Extract the (X, Y) coordinate from the center of the cell holding the provided text.  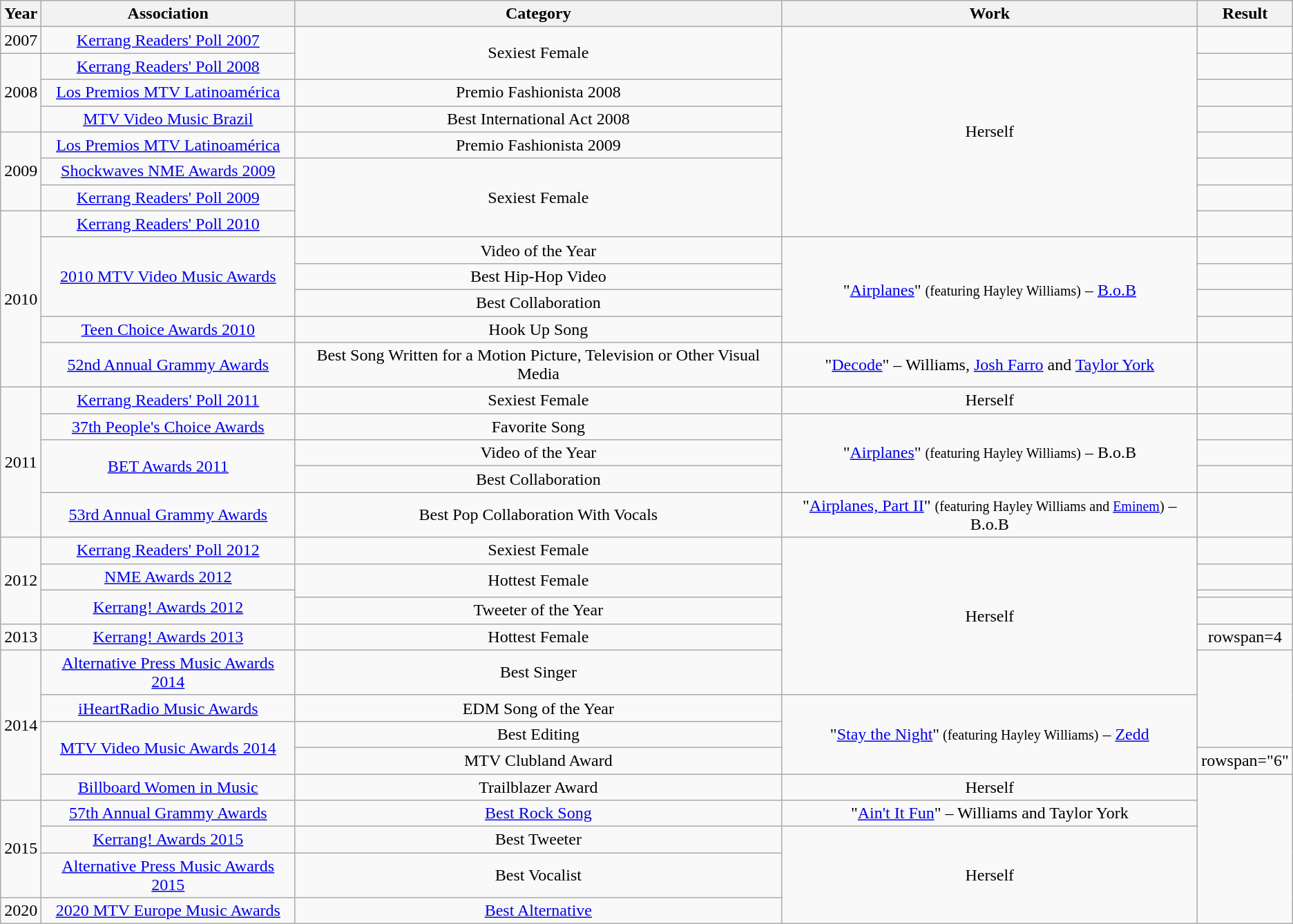
2020 (21, 911)
rowspan=4 (1245, 637)
"Airplanes, Part II" (featuring Hayley Williams and Eminem) – B.o.B (990, 515)
2009 (21, 171)
Result (1245, 14)
Teen Choice Awards 2010 (169, 329)
Best Vocalist (539, 876)
Kerrang Readers' Poll 2010 (169, 224)
Alternative Press Music Awards 2015 (169, 876)
MTV Video Music Awards 2014 (169, 747)
"Ain't It Fun" – Williams and Taylor York (990, 814)
MTV Video Music Brazil (169, 119)
"Decode" – Williams, Josh Farro and Taylor York (990, 365)
Best Rock Song (539, 814)
Premio Fashionista 2009 (539, 145)
2011 (21, 463)
Alternative Press Music Awards 2014 (169, 673)
2013 (21, 637)
Kerrang Readers' Poll 2009 (169, 198)
52nd Annual Grammy Awards (169, 365)
2010 (21, 298)
Kerrang! Awards 2015 (169, 840)
Best Song Written for a Motion Picture, Television or Other Visual Media (539, 365)
53rd Annual Grammy Awards (169, 515)
Kerrang Readers' Poll 2007 (169, 40)
EDM Song of the Year (539, 708)
2008 (21, 93)
Tweeter of the Year (539, 610)
37th People's Choice Awards (169, 427)
Association (169, 14)
Kerrang! Awards 2012 (169, 606)
Premio Fashionista 2008 (539, 93)
Best Tweeter (539, 840)
Best International Act 2008 (539, 119)
Shockwaves NME Awards 2009 (169, 171)
BET Awards 2011 (169, 466)
Kerrang! Awards 2013 (169, 637)
2014 (21, 725)
Year (21, 14)
Hook Up Song (539, 329)
Best Pop Collaboration With Vocals (539, 515)
Best Singer (539, 673)
57th Annual Grammy Awards (169, 814)
Favorite Song (539, 427)
Trailblazer Award (539, 787)
NME Awards 2012 (169, 577)
MTV Clubland Award (539, 760)
2007 (21, 40)
2010 MTV Video Music Awards (169, 276)
Category (539, 14)
"Stay the Night" (featuring Hayley Williams) – Zedd (990, 734)
2012 (21, 580)
Best Hip-Hop Video (539, 276)
Best Editing (539, 734)
2020 MTV Europe Music Awards (169, 911)
Kerrang Readers' Poll 2008 (169, 66)
Work (990, 14)
rowspan="6" (1245, 760)
Best Alternative (539, 911)
Kerrang Readers' Poll 2012 (169, 550)
Billboard Women in Music (169, 787)
Kerrang Readers' Poll 2011 (169, 401)
iHeartRadio Music Awards (169, 708)
2015 (21, 849)
